Scan for the cell matching the given text and deliver its [x, y] coordinate at center. 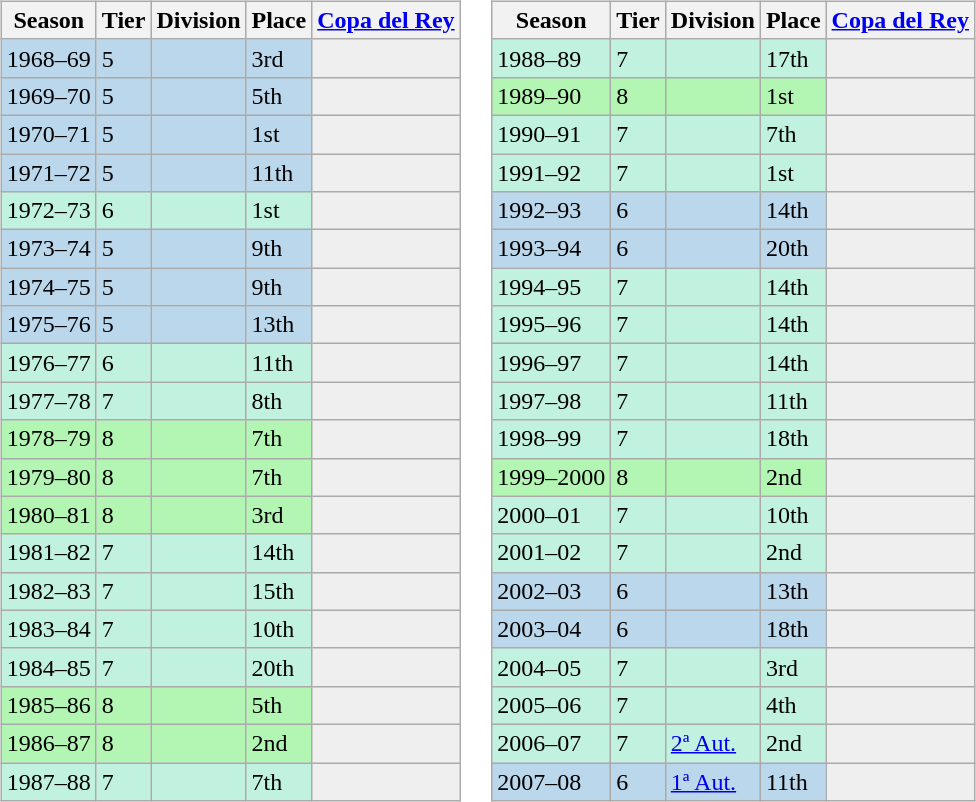
1982–83 [48, 591]
1983–84 [48, 629]
1989–90 [552, 96]
1988–89 [552, 58]
1981–82 [48, 553]
2006–07 [552, 743]
1980–81 [48, 515]
1992–93 [552, 211]
1993–94 [552, 249]
1991–92 [552, 173]
1986–87 [48, 743]
1984–85 [48, 667]
1974–75 [48, 287]
2001–02 [552, 553]
2000–01 [552, 515]
1998–99 [552, 439]
2ª Aut. [712, 743]
1971–72 [48, 173]
1ª Aut. [712, 781]
1973–74 [48, 249]
15th [279, 591]
2007–08 [552, 781]
1987–88 [48, 781]
4th [793, 705]
2003–04 [552, 629]
1994–95 [552, 287]
1978–79 [48, 439]
1972–73 [48, 211]
1997–98 [552, 401]
2002–03 [552, 591]
1985–86 [48, 705]
1976–77 [48, 363]
1996–97 [552, 363]
1969–70 [48, 96]
1999–2000 [552, 477]
1968–69 [48, 58]
1995–96 [552, 325]
8th [279, 401]
1970–71 [48, 134]
1977–78 [48, 401]
1979–80 [48, 477]
1975–76 [48, 325]
2004–05 [552, 667]
1990–91 [552, 134]
17th [793, 58]
2005–06 [552, 705]
